Find where the given text appears and provide that cell's center as (X, Y) coordinate. 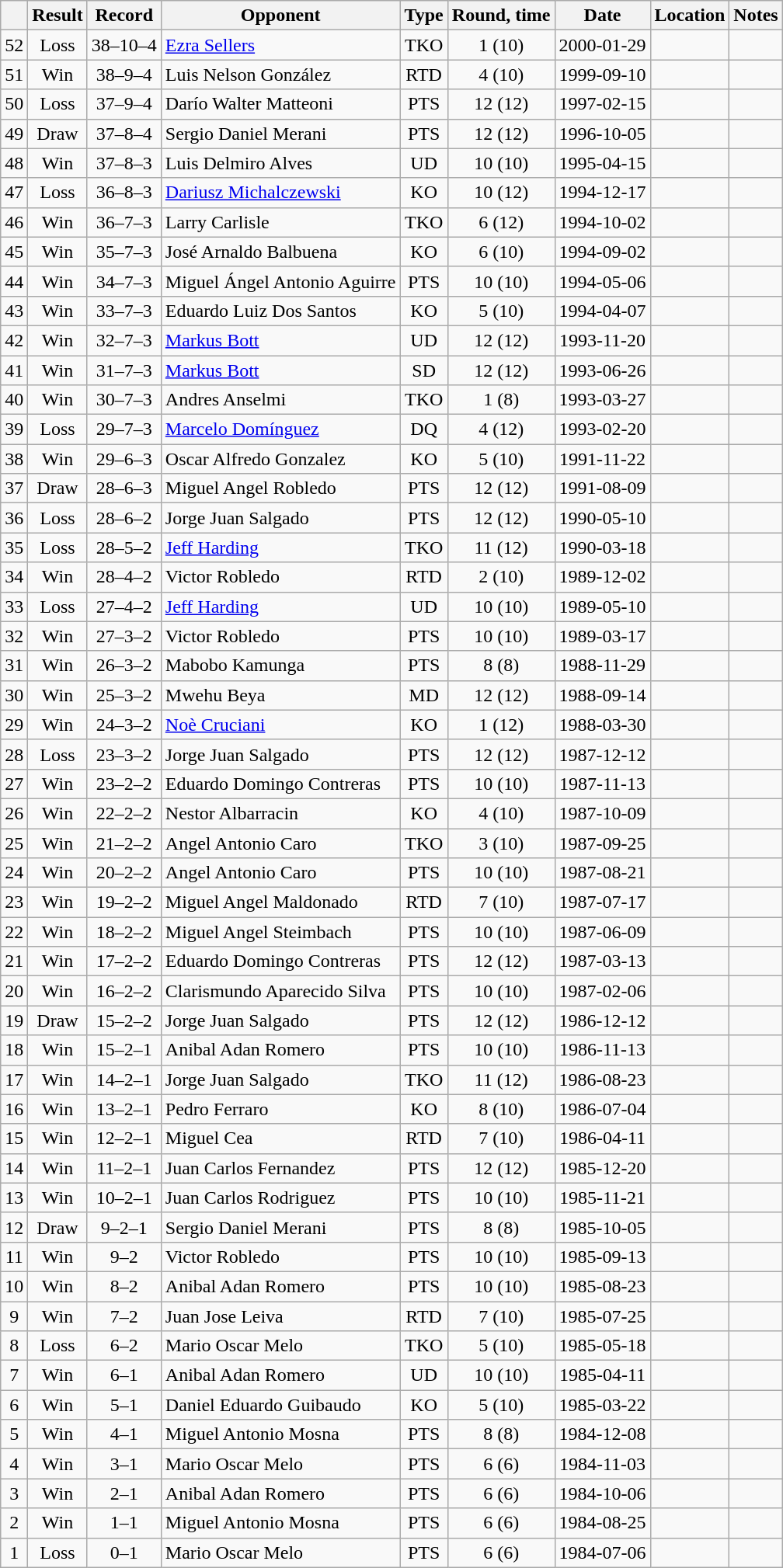
Marcelo Domínguez (280, 429)
31 (14, 666)
1999-09-10 (603, 75)
8 (14, 1346)
Luis Delmiro Alves (280, 163)
15–2–1 (124, 1050)
6–2 (124, 1346)
11–2–1 (124, 1168)
SD (424, 370)
47 (14, 193)
8 (10) (501, 1109)
28–6–2 (124, 518)
24 (14, 873)
Andres Anselmi (280, 400)
1990-05-10 (603, 518)
36–7–3 (124, 222)
15–2–2 (124, 1020)
23–2–2 (124, 784)
1988-11-29 (603, 666)
1988-03-30 (603, 725)
Round, time (501, 16)
28–5–2 (124, 548)
Clarismundo Aparecido Silva (280, 991)
1984-10-06 (603, 1493)
26 (14, 813)
4 (14, 1464)
10 (14, 1286)
Location (690, 16)
Noè Cruciani (280, 725)
4 (12) (501, 429)
9 (14, 1316)
Miguel Cea (280, 1139)
3–1 (124, 1464)
Darío Walter Matteoni (280, 104)
19 (14, 1020)
1991-11-22 (603, 459)
1985-09-13 (603, 1257)
1997-02-15 (603, 104)
2000-01-29 (603, 45)
18 (14, 1050)
1993-11-20 (603, 340)
1984-12-08 (603, 1434)
Oscar Alfredo Gonzalez (280, 459)
25–3–2 (124, 695)
1994-04-07 (603, 311)
1987-09-25 (603, 843)
Luis Nelson González (280, 75)
Date (603, 16)
1985-12-20 (603, 1168)
0–1 (124, 1552)
1989-05-10 (603, 607)
1987-12-12 (603, 754)
1 (14, 1552)
32–7–3 (124, 340)
28–4–2 (124, 577)
1 (12) (501, 725)
1987-11-13 (603, 784)
1994-09-02 (603, 252)
Result (57, 16)
37–8–3 (124, 163)
DQ (424, 429)
1987-07-17 (603, 902)
33 (14, 607)
36 (14, 518)
1987-06-09 (603, 932)
19–2–2 (124, 902)
39 (14, 429)
Pedro Ferraro (280, 1109)
Notes (756, 16)
30 (14, 695)
Miguel Angel Steimbach (280, 932)
30–7–3 (124, 400)
4–1 (124, 1434)
9–2 (124, 1257)
1994-12-17 (603, 193)
1985-08-23 (603, 1286)
1994-10-02 (603, 222)
21 (14, 961)
37–9–4 (124, 104)
6 (14, 1405)
1993-06-26 (603, 370)
13–2–1 (124, 1109)
Dariusz Michalczewski (280, 193)
23 (14, 902)
34 (14, 577)
29–6–3 (124, 459)
1984-07-06 (603, 1552)
51 (14, 75)
28 (14, 754)
49 (14, 134)
5–1 (124, 1405)
41 (14, 370)
Opponent (280, 16)
46 (14, 222)
1995-04-15 (603, 163)
31–7–3 (124, 370)
48 (14, 163)
2–1 (124, 1493)
1 (8) (501, 400)
21–2–2 (124, 843)
27–4–2 (124, 607)
2 (10) (501, 577)
6 (12) (501, 222)
44 (14, 281)
1989-03-17 (603, 636)
33–7–3 (124, 311)
3 (10) (501, 843)
17 (14, 1080)
1986-07-04 (603, 1109)
27–3–2 (124, 636)
9–2–1 (124, 1227)
Juan Carlos Fernandez (280, 1168)
Miguel Angel Maldonado (280, 902)
1987-08-21 (603, 873)
7–2 (124, 1316)
16 (14, 1109)
10–2–1 (124, 1198)
45 (14, 252)
28–6–3 (124, 488)
29 (14, 725)
14 (14, 1168)
Daniel Eduardo Guibaudo (280, 1405)
Record (124, 16)
Ezra Sellers (280, 45)
22 (14, 932)
37 (14, 488)
29–7–3 (124, 429)
1986-08-23 (603, 1080)
11 (14, 1257)
Juan Jose Leiva (280, 1316)
43 (14, 311)
25 (14, 843)
1990-03-18 (603, 548)
1991-08-09 (603, 488)
1986-11-13 (603, 1050)
1988-09-14 (603, 695)
38–10–4 (124, 45)
1986-04-11 (603, 1139)
1994-05-06 (603, 281)
14–2–1 (124, 1080)
6–1 (124, 1375)
Juan Carlos Rodriguez (280, 1198)
10 (12) (501, 193)
34–7–3 (124, 281)
38–9–4 (124, 75)
37–8–4 (124, 134)
32 (14, 636)
22–2–2 (124, 813)
52 (14, 45)
8–2 (124, 1286)
20–2–2 (124, 873)
18–2–2 (124, 932)
3 (14, 1493)
38 (14, 459)
Type (424, 16)
1985-11-21 (603, 1198)
1993-02-20 (603, 429)
José Arnaldo Balbuena (280, 252)
Miguel Ángel Antonio Aguirre (280, 281)
5 (14, 1434)
1987-10-09 (603, 813)
1987-02-06 (603, 991)
1985-05-18 (603, 1346)
1987-03-13 (603, 961)
1993-03-27 (603, 400)
1985-10-05 (603, 1227)
16–2–2 (124, 991)
Mabobo Kamunga (280, 666)
50 (14, 104)
1986-12-12 (603, 1020)
Miguel Angel Robledo (280, 488)
Eduardo Luiz Dos Santos (280, 311)
26–3–2 (124, 666)
13 (14, 1198)
35–7–3 (124, 252)
Larry Carlisle (280, 222)
Mwehu Beya (280, 695)
1985-04-11 (603, 1375)
15 (14, 1139)
1985-07-25 (603, 1316)
MD (424, 695)
24–3–2 (124, 725)
1985-03-22 (603, 1405)
1984-11-03 (603, 1464)
20 (14, 991)
27 (14, 784)
12–2–1 (124, 1139)
2 (14, 1523)
40 (14, 400)
Nestor Albarracin (280, 813)
1996-10-05 (603, 134)
42 (14, 340)
1–1 (124, 1523)
35 (14, 548)
7 (14, 1375)
1984-08-25 (603, 1523)
1 (10) (501, 45)
12 (14, 1227)
36–8–3 (124, 193)
1989-12-02 (603, 577)
23–3–2 (124, 754)
6 (10) (501, 252)
17–2–2 (124, 961)
